Pinpoint the cell where the given text exists, returning its [x, y] midpoint coordinate. 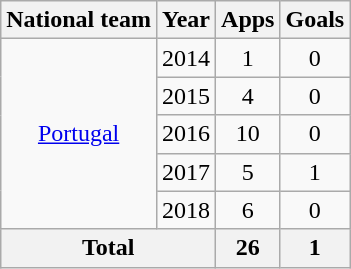
National team [79, 20]
26 [248, 248]
Apps [248, 20]
2014 [186, 58]
4 [248, 96]
Goals [315, 20]
10 [248, 134]
5 [248, 172]
2016 [186, 134]
Portugal [79, 134]
6 [248, 210]
2015 [186, 96]
2018 [186, 210]
Year [186, 20]
2017 [186, 172]
Total [108, 248]
